Extract the (X, Y) coordinate from the center of the cell holding the provided text.  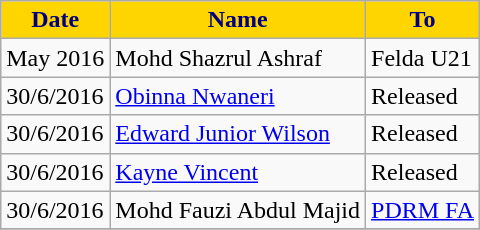
Kayne Vincent (238, 172)
May 2016 (56, 58)
Felda U21 (423, 58)
To (423, 20)
Obinna Nwaneri (238, 96)
Mohd Fauzi Abdul Majid (238, 210)
Mohd Shazrul Ashraf (238, 58)
Date (56, 20)
Edward Junior Wilson (238, 134)
PDRM FA (423, 210)
Name (238, 20)
